Locate the cell with the specified text and output its [x, y] center coordinate. 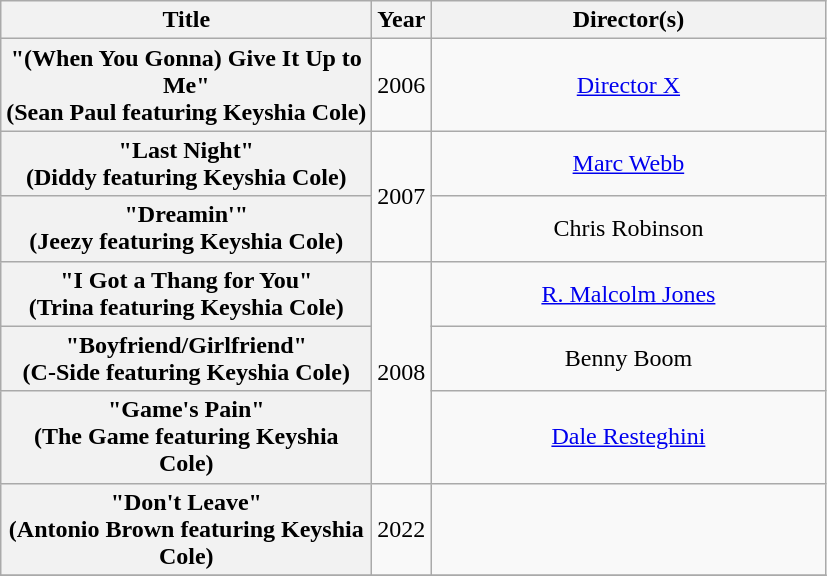
Director X [628, 85]
2022 [402, 529]
"Last Night"(Diddy featuring Keyshia Cole) [186, 164]
"(When You Gonna) Give It Up to Me"(Sean Paul featuring Keyshia Cole) [186, 85]
Dale Resteghini [628, 437]
Year [402, 20]
2006 [402, 85]
2008 [402, 372]
Marc Webb [628, 164]
2007 [402, 196]
Chris Robinson [628, 228]
Director(s) [628, 20]
Title [186, 20]
"Dreamin'"(Jeezy featuring Keyshia Cole) [186, 228]
R. Malcolm Jones [628, 294]
Benny Boom [628, 358]
"Boyfriend/Girlfriend"(C-Side featuring Keyshia Cole) [186, 358]
"I Got a Thang for You"(Trina featuring Keyshia Cole) [186, 294]
"Don't Leave"(Antonio Brown featuring Keyshia Cole) [186, 529]
"Game's Pain"(The Game featuring Keyshia Cole) [186, 437]
